Detect which cell encompasses the target text, then output its (X, Y) center coordinate. 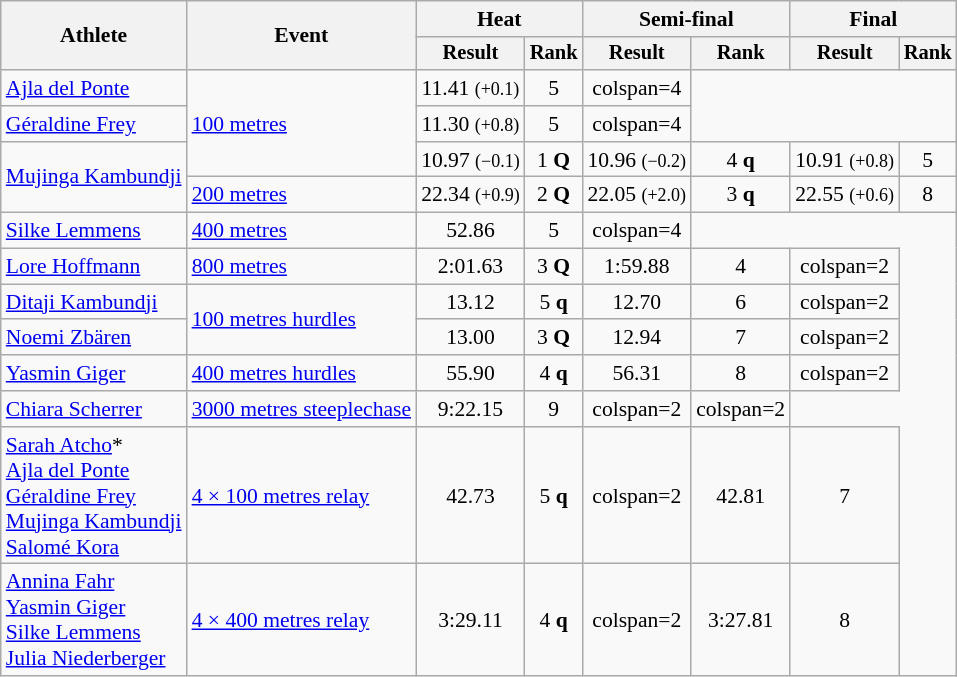
4 (740, 267)
3 q (740, 195)
200 metres (302, 195)
56.31 (636, 373)
52.86 (470, 231)
Géraldine Frey (94, 124)
Mujinga Kambundji (94, 178)
2:01.63 (470, 267)
22.55 (+0.6) (844, 195)
Sarah Atcho*Ajla del PonteGéraldine FreyMujinga KambundjiSalomé Kora (94, 496)
Annina FahrYasmin GigerSilke LemmensJulia Niederberger (94, 620)
3:27.81 (740, 620)
Ajla del Ponte (94, 88)
Athlete (94, 36)
Silke Lemmens (94, 231)
Yasmin Giger (94, 373)
9:22.15 (470, 409)
Semi-final (686, 19)
13.00 (470, 338)
3:29.11 (470, 620)
12.70 (636, 302)
Noemi Zbären (94, 338)
11.30 (+0.8) (470, 124)
Chiara Scherrer (94, 409)
6 (740, 302)
10.97 (−0.1) (470, 160)
Event (302, 36)
400 metres hurdles (302, 373)
42.81 (740, 496)
Heat (499, 19)
2 Q (554, 195)
3000 metres steeplechase (302, 409)
400 metres (302, 231)
1:59.88 (636, 267)
Final (873, 19)
1 Q (554, 160)
22.05 (+2.0) (636, 195)
10.96 (−0.2) (636, 160)
Ditaji Kambundji (94, 302)
Lore Hoffmann (94, 267)
13.12 (470, 302)
11.41 (+0.1) (470, 88)
12.94 (636, 338)
22.34 (+0.9) (470, 195)
10.91 (+0.8) (844, 160)
55.90 (470, 373)
9 (554, 409)
42.73 (470, 496)
4 × 400 metres relay (302, 620)
800 metres (302, 267)
4 × 100 metres relay (302, 496)
100 metres (302, 124)
100 metres hurdles (302, 320)
